Search for the cell housing the specified text and yield its (X, Y) center coordinate. 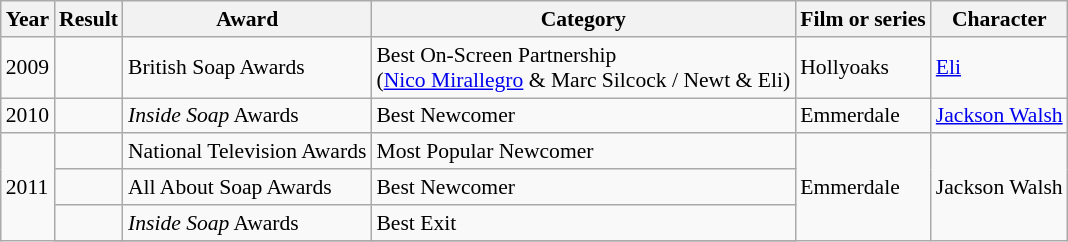
2011 (28, 188)
Most Popular Newcomer (583, 152)
National Television Awards (247, 152)
Award (247, 19)
Best On-Screen Partnership(Nico Mirallegro & Marc Silcock / Newt & Eli) (583, 68)
Hollyoaks (863, 68)
All About Soap Awards (247, 187)
2010 (28, 116)
Category (583, 19)
2009 (28, 68)
Eli (1000, 68)
Film or series (863, 19)
Character (1000, 19)
Year (28, 19)
Result (88, 19)
Best Exit (583, 223)
British Soap Awards (247, 68)
